Return [x, y] of the center of cell containing provided text 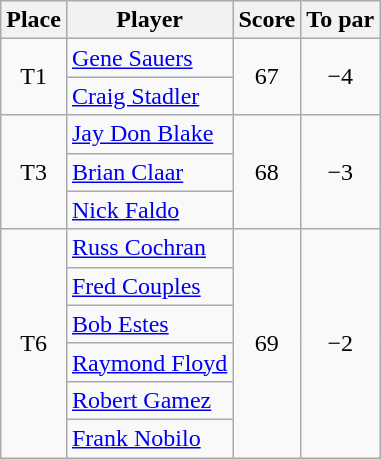
Score [267, 20]
T6 [34, 343]
Jay Don Blake [149, 134]
67 [267, 77]
Brian Claar [149, 172]
Russ Cochran [149, 248]
To par [340, 20]
T3 [34, 172]
−2 [340, 343]
Fred Couples [149, 286]
Robert Gamez [149, 400]
T1 [34, 77]
Place [34, 20]
Bob Estes [149, 324]
69 [267, 343]
−4 [340, 77]
Frank Nobilo [149, 438]
Nick Faldo [149, 210]
Gene Sauers [149, 58]
Craig Stadler [149, 96]
Raymond Floyd [149, 362]
68 [267, 172]
Player [149, 20]
−3 [340, 172]
